Extract the [x, y] coordinate from the center of the cell holding the provided text.  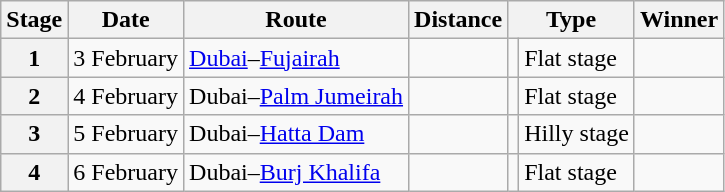
4 [34, 172]
3 [34, 134]
Hilly stage [577, 134]
Dubai–Palm Jumeirah [296, 96]
Dubai–Hatta Dam [296, 134]
2 [34, 96]
Type [572, 20]
1 [34, 58]
Winner [678, 20]
Distance [458, 20]
Date [126, 20]
Dubai–Fujairah [296, 58]
Dubai–Burj Khalifa [296, 172]
Route [296, 20]
5 February [126, 134]
4 February [126, 96]
Stage [34, 20]
3 February [126, 58]
6 February [126, 172]
